Scan for the cell matching the given text and deliver its [x, y] coordinate at center. 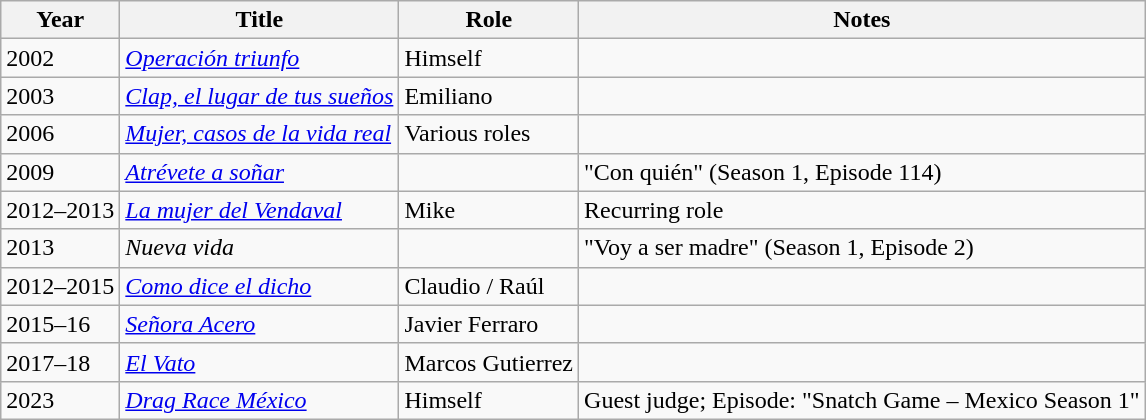
Atrévete a soñar [260, 172]
Emiliano [489, 96]
Claudio / Raúl [489, 286]
Marcos Gutierrez [489, 362]
2017–18 [60, 362]
Guest judge; Episode: "Snatch Game – Mexico Season 1" [862, 400]
"Voy a ser madre" (Season 1, Episode 2) [862, 248]
Mujer, casos de la vida real [260, 134]
Clap, el lugar de tus sueños [260, 96]
2015–16 [60, 324]
"Con quién" (Season 1, Episode 114) [862, 172]
Mike [489, 210]
La mujer del Vendaval [260, 210]
Operación triunfo [260, 58]
Various roles [489, 134]
Notes [862, 20]
2006 [60, 134]
Role [489, 20]
El Vato [260, 362]
Drag Race México [260, 400]
2012–2015 [60, 286]
Nueva vida [260, 248]
Recurring role [862, 210]
Señora Acero [260, 324]
2003 [60, 96]
Year [60, 20]
2013 [60, 248]
Como dice el dicho [260, 286]
Javier Ferraro [489, 324]
2009 [60, 172]
2002 [60, 58]
2012–2013 [60, 210]
2023 [60, 400]
Title [260, 20]
